Return the (x, y) coordinate for the center point of the cell that contains the specified text.  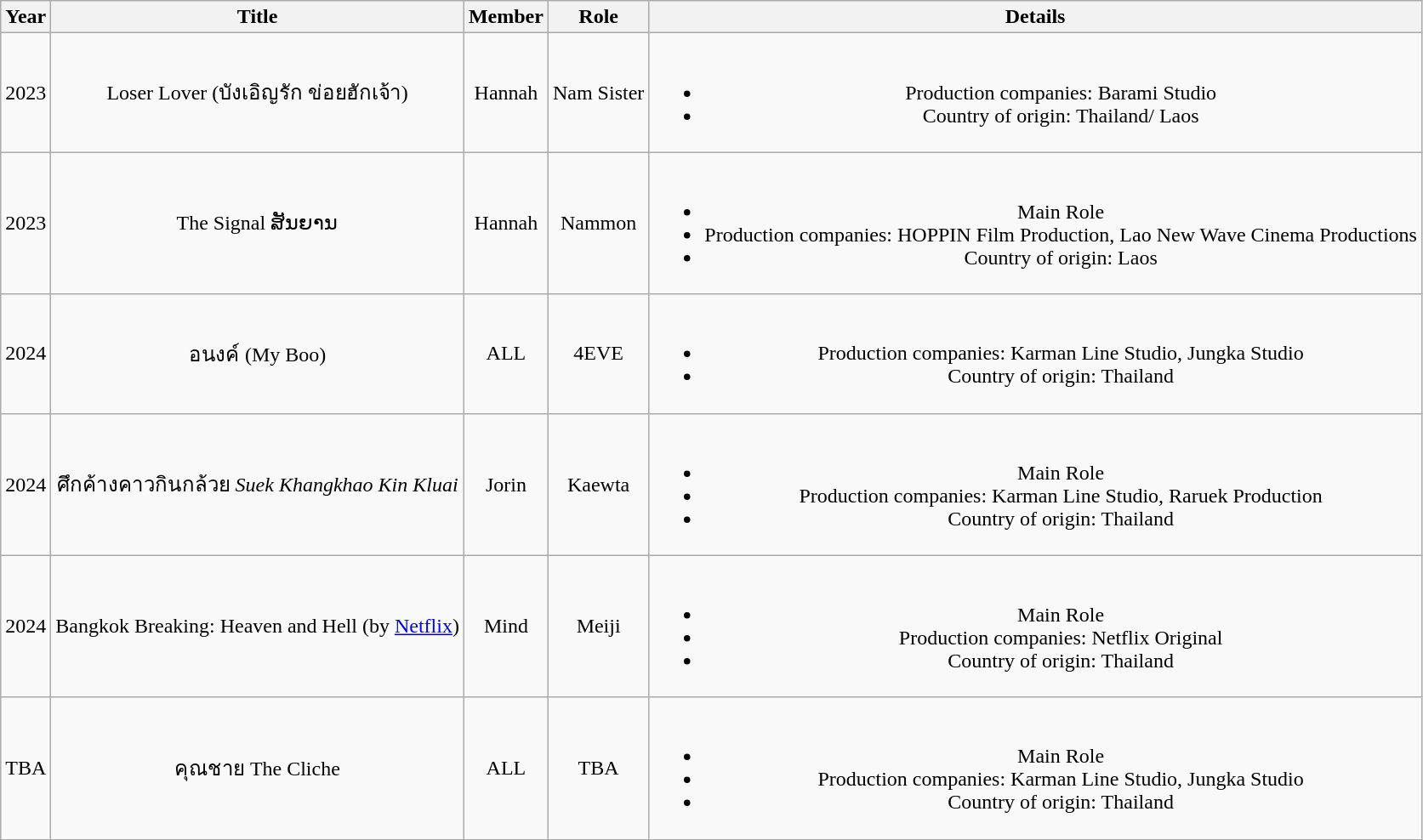
4EVE (598, 354)
Member (505, 17)
Main RoleProduction companies: Netflix OriginalCountry of origin: Thailand (1036, 626)
อนงค์ (My Boo) (258, 354)
คุณชาย The Cliche (258, 769)
Kaewta (598, 485)
The Signal ສັນຍານ (258, 223)
Production companies: Barami StudioCountry of origin: Thailand/ Laos (1036, 93)
Main RoleProduction companies: Karman Line Studio, Raruek ProductionCountry of origin: Thailand (1036, 485)
Bangkok Breaking: Heaven and Hell (by Netflix) (258, 626)
Meiji (598, 626)
Details (1036, 17)
Title (258, 17)
Nam Sister (598, 93)
Jorin (505, 485)
Production companies: Karman Line Studio, Jungka StudioCountry of origin: Thailand (1036, 354)
Year (26, 17)
Main RoleProduction companies: Karman Line Studio, Jungka StudioCountry of origin: Thailand (1036, 769)
ศึกค้างคาวกินกล้วย Suek Khangkhao Kin Kluai (258, 485)
Role (598, 17)
Main RoleProduction companies: HOPPIN Film Production, Lao New Wave Cinema ProductionsCountry of origin: Laos (1036, 223)
Mind (505, 626)
Loser Lover (บังเอิญรัก ข่อยฮักเจ้า) (258, 93)
Nammon (598, 223)
